Output the (x, y) coordinate of the center of the cell containing the given text.  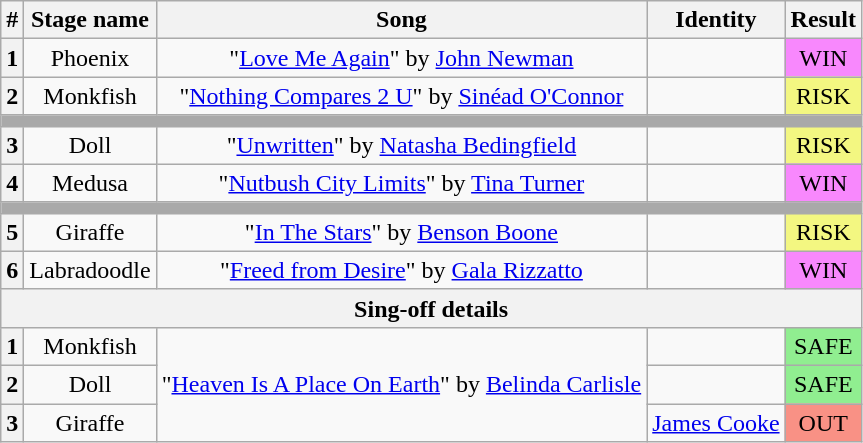
Result (823, 20)
Phoenix (90, 58)
Labradoodle (90, 270)
5 (12, 232)
"Nutbush City Limits" by Tina Turner (402, 183)
"Love Me Again" by John Newman (402, 58)
"Freed from Desire" by Gala Rizzatto (402, 270)
OUT (823, 423)
4 (12, 183)
"Nothing Compares 2 U" by Sinéad O'Connor (402, 96)
Identity (716, 20)
"In The Stars" by Benson Boone (402, 232)
Sing-off details (432, 308)
Stage name (90, 20)
Medusa (90, 183)
Song (402, 20)
"Heaven Is A Place On Earth" by Belinda Carlisle (402, 384)
6 (12, 270)
"Unwritten" by Natasha Bedingfield (402, 145)
# (12, 20)
James Cooke (716, 423)
